Determine the [x, y] coordinate at the center of the cell enclosing the given text.  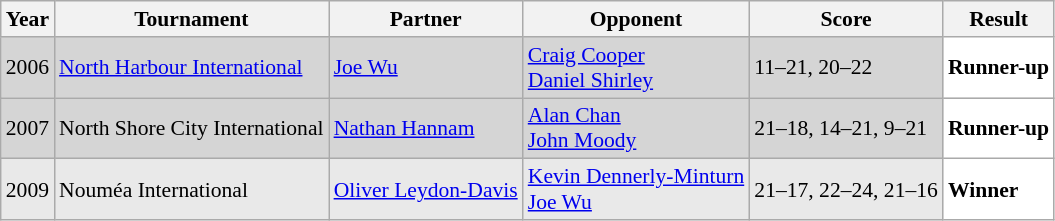
Winner [998, 190]
Nouméa International [192, 190]
Kevin Dennerly-Minturn Joe Wu [636, 190]
Craig Cooper Daniel Shirley [636, 68]
Joe Wu [426, 68]
Result [998, 19]
Alan Chan John Moody [636, 128]
21–18, 14–21, 9–21 [846, 128]
Year [28, 19]
Opponent [636, 19]
2009 [28, 190]
Nathan Hannam [426, 128]
Partner [426, 19]
Tournament [192, 19]
North Shore City International [192, 128]
11–21, 20–22 [846, 68]
Oliver Leydon-Davis [426, 190]
21–17, 22–24, 21–16 [846, 190]
North Harbour International [192, 68]
2007 [28, 128]
Score [846, 19]
2006 [28, 68]
